Locate the cell with the specified text and output its [X, Y] center coordinate. 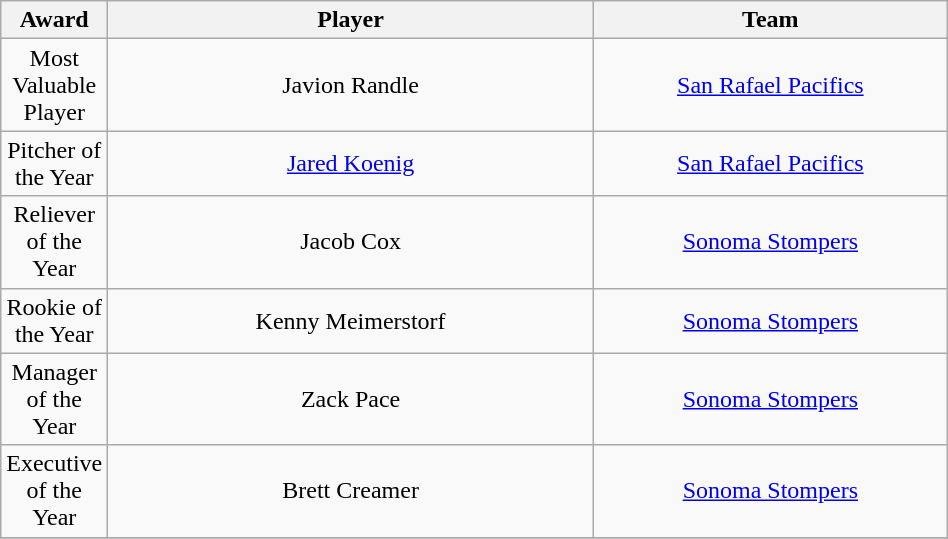
Reliever of the Year [54, 242]
Jared Koenig [351, 164]
Rookie of the Year [54, 320]
Brett Creamer [351, 491]
Award [54, 20]
Manager of the Year [54, 399]
Kenny Meimerstorf [351, 320]
Player [351, 20]
Executive of the Year [54, 491]
Team [770, 20]
Zack Pace [351, 399]
Pitcher of the Year [54, 164]
Javion Randle [351, 85]
Jacob Cox [351, 242]
Most Valuable Player [54, 85]
